Scan for the cell matching the given text and deliver its (x, y) coordinate at center. 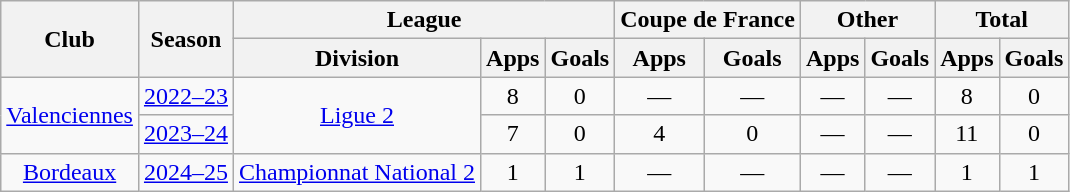
Division (356, 58)
League (424, 20)
Season (186, 39)
4 (660, 134)
Total (1002, 20)
Championnat National 2 (356, 172)
11 (967, 134)
2023–24 (186, 134)
Ligue 2 (356, 115)
7 (513, 134)
Coupe de France (708, 20)
Club (70, 39)
2022–23 (186, 96)
Bordeaux (70, 172)
2024–25 (186, 172)
Valenciennes (70, 115)
Other (867, 20)
